Capture the cell that displays the provided text and extract its [x, y] central coordinate. 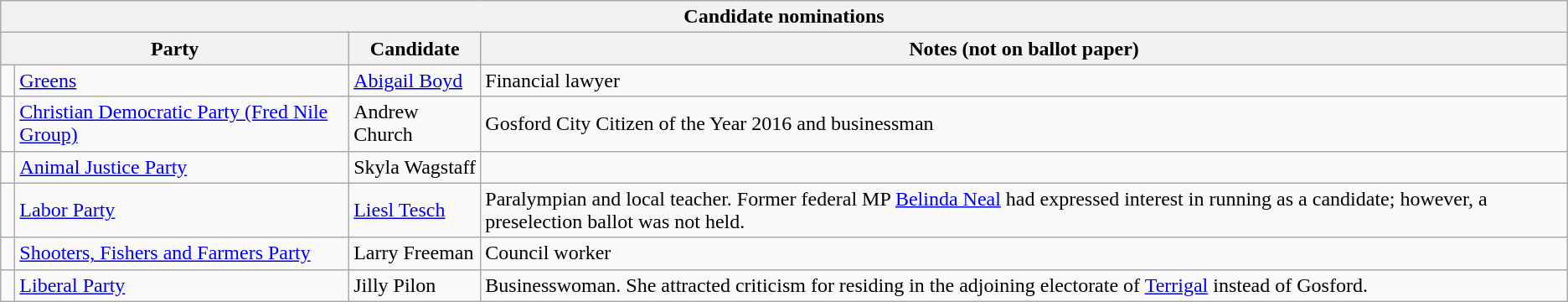
Animal Justice Party [183, 167]
Greens [183, 81]
Liesl Tesch [415, 210]
Skyla Wagstaff [415, 167]
Liberal Party [183, 285]
Notes (not on ballot paper) [1024, 49]
Shooters, Fishers and Farmers Party [183, 253]
Candidate [415, 49]
Andrew Church [415, 124]
Jilly Pilon [415, 285]
Gosford City Citizen of the Year 2016 and businessman [1024, 124]
Businesswoman. She attracted criticism for residing in the adjoining electorate of Terrigal instead of Gosford. [1024, 285]
Larry Freeman [415, 253]
Council worker [1024, 253]
Party [175, 49]
Candidate nominations [784, 17]
Financial lawyer [1024, 81]
Abigail Boyd [415, 81]
Labor Party [183, 210]
Christian Democratic Party (Fred Nile Group) [183, 124]
